Pinpoint the cell where the given text exists, returning its [x, y] midpoint coordinate. 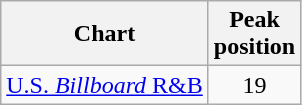
U.S. Billboard R&B [105, 85]
Chart [105, 34]
Peakposition [254, 34]
19 [254, 85]
